Output the [X, Y] coordinate of the center of the cell containing the given text.  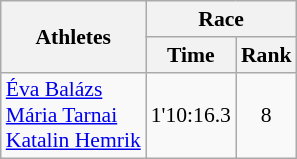
Race [222, 19]
Rank [266, 55]
1'10:16.3 [191, 116]
Athletes [74, 36]
8 [266, 116]
Time [191, 55]
Éva BalázsMária TarnaiKatalin Hemrik [74, 116]
